Detect which cell encompasses the target text, then output its (X, Y) center coordinate. 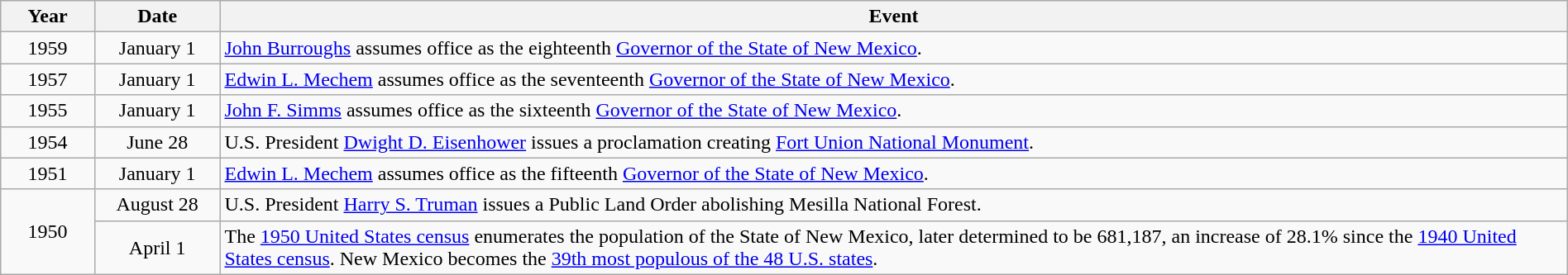
1951 (48, 173)
1955 (48, 111)
Event (893, 17)
U.S. President Harry S. Truman issues a Public Land Order abolishing Mesilla National Forest. (893, 205)
June 28 (157, 142)
John Burroughs assumes office as the eighteenth Governor of the State of New Mexico. (893, 48)
1950 (48, 231)
1957 (48, 79)
Year (48, 17)
Edwin L. Mechem assumes office as the fifteenth Governor of the State of New Mexico. (893, 173)
John F. Simms assumes office as the sixteenth Governor of the State of New Mexico. (893, 111)
U.S. President Dwight D. Eisenhower issues a proclamation creating Fort Union National Monument. (893, 142)
August 28 (157, 205)
1954 (48, 142)
April 1 (157, 248)
1959 (48, 48)
Date (157, 17)
Edwin L. Mechem assumes office as the seventeenth Governor of the State of New Mexico. (893, 79)
